Extract the [X, Y] coordinate from the center of the cell holding the provided text.  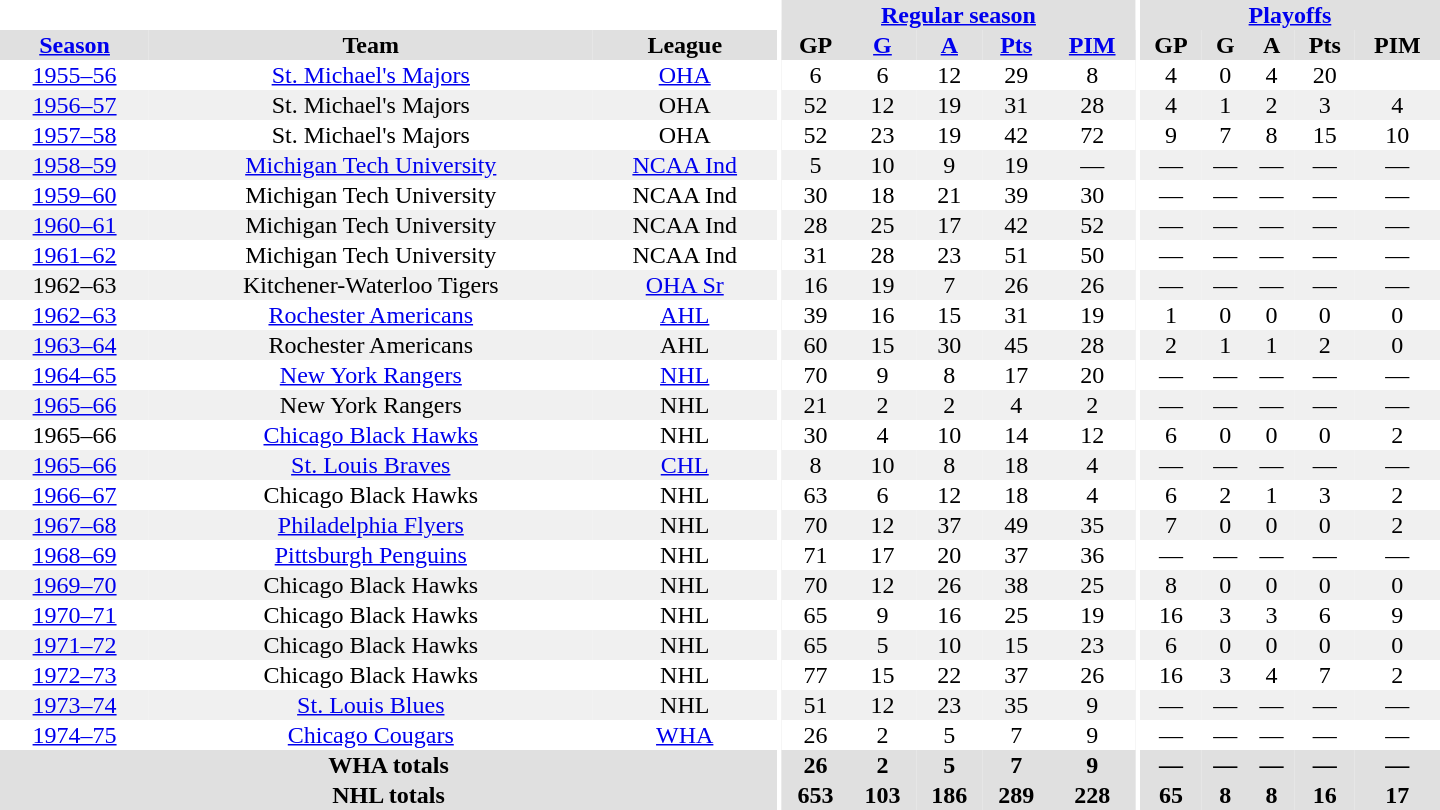
Chicago Cougars [370, 735]
1970–71 [74, 615]
Season [74, 45]
45 [1016, 345]
St. Louis Blues [370, 705]
72 [1092, 135]
1972–73 [74, 675]
1974–75 [74, 735]
St. Louis Braves [370, 465]
1966–67 [74, 495]
1955–56 [74, 75]
1956–57 [74, 105]
1961–62 [74, 255]
50 [1092, 255]
Playoffs [1290, 15]
1960–61 [74, 225]
1957–58 [74, 135]
1958–59 [74, 165]
Kitchener-Waterloo Tigers [370, 285]
29 [1016, 75]
1967–68 [74, 525]
Philadelphia Flyers [370, 525]
60 [816, 345]
77 [816, 675]
CHL [684, 465]
OHA Sr [684, 285]
1959–60 [74, 195]
1964–65 [74, 375]
22 [950, 675]
36 [1092, 555]
14 [1016, 435]
1963–64 [74, 345]
Regular season [958, 15]
186 [950, 795]
289 [1016, 795]
Pittsburgh Penguins [370, 555]
1969–70 [74, 585]
1968–69 [74, 555]
228 [1092, 795]
653 [816, 795]
1973–74 [74, 705]
71 [816, 555]
63 [816, 495]
NHL totals [388, 795]
103 [882, 795]
League [684, 45]
38 [1016, 585]
1971–72 [74, 645]
49 [1016, 525]
WHA totals [388, 765]
WHA [684, 735]
Team [370, 45]
